Capture the cell that displays the provided text and extract its [x, y] central coordinate. 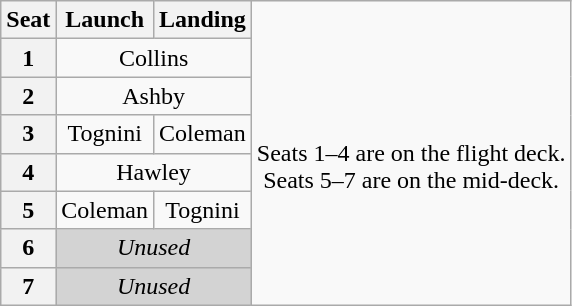
Landing [203, 20]
Collins [154, 58]
1 [28, 58]
7 [28, 286]
Seats 1–4 are on the flight deck.Seats 5–7 are on the mid-deck. [411, 153]
3 [28, 134]
5 [28, 210]
Ashby [154, 96]
Launch [105, 20]
Seat [28, 20]
Hawley [154, 172]
4 [28, 172]
2 [28, 96]
6 [28, 248]
